Provide the [x, y] coordinate of the cell's center where the given text is located.  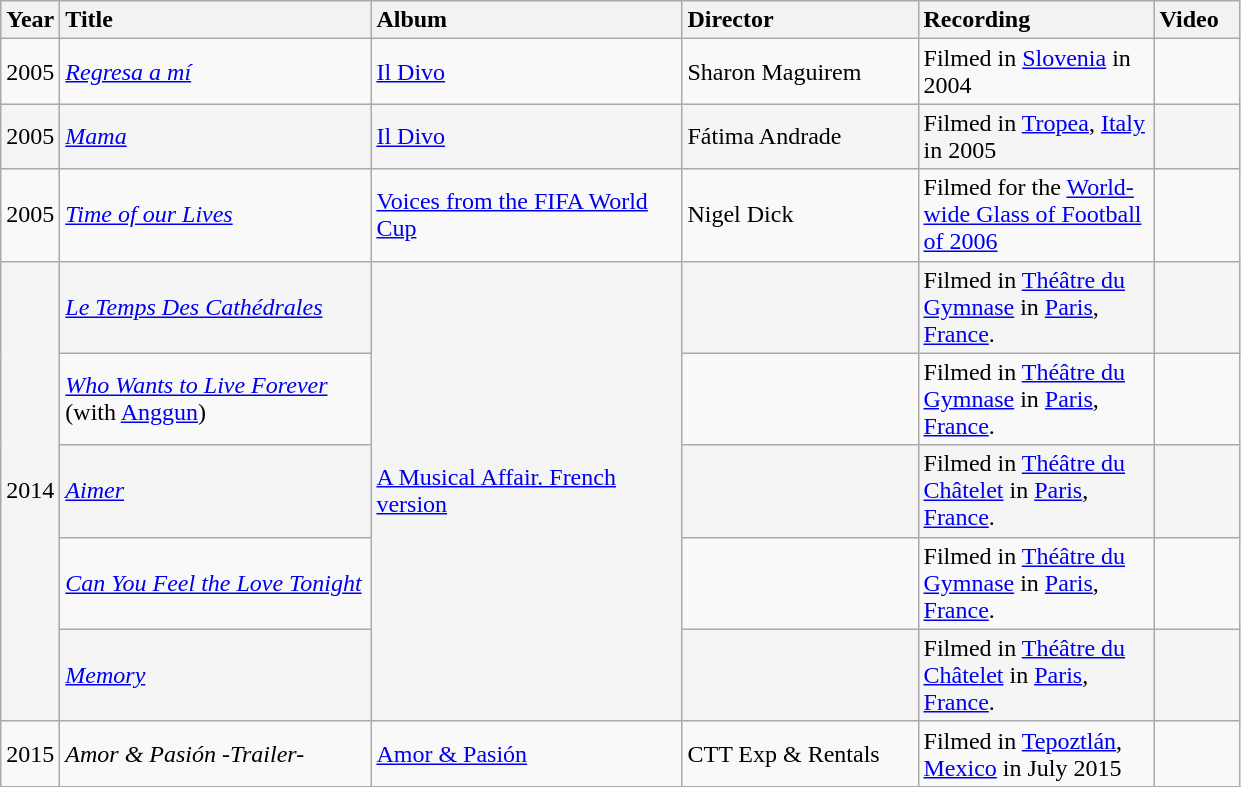
Fátima Andrade [800, 136]
Time of our Lives [216, 215]
Sharon Maguirem [800, 72]
Voices from the FIFA World Cup [526, 215]
Can You Feel the Love Tonight [216, 583]
2015 [30, 754]
CTT Exp & Rentals [800, 754]
Memory [216, 675]
Album [526, 20]
Le Temps Des Cathédrales [216, 307]
Video [1197, 20]
A Musical Affair. French version [526, 491]
Filmed in Tropea, Italy in 2005 [1036, 136]
Mama [216, 136]
Aimer [216, 491]
Director [800, 20]
Filmed in Slovenia in 2004 [1036, 72]
Filmed for the World-wide Glass of Football of 2006 [1036, 215]
2014 [30, 491]
Who Wants to Live Forever (with Anggun) [216, 399]
Nigel Dick [800, 215]
Regresa a mí [216, 72]
Recording [1036, 20]
Amor & Pasión [526, 754]
Year [30, 20]
Filmed in Tepoztlán, Mexico in July 2015 [1036, 754]
Amor & Pasión -Trailer- [216, 754]
Title [216, 20]
